Detect which cell encompasses the target text, then output its [X, Y] center coordinate. 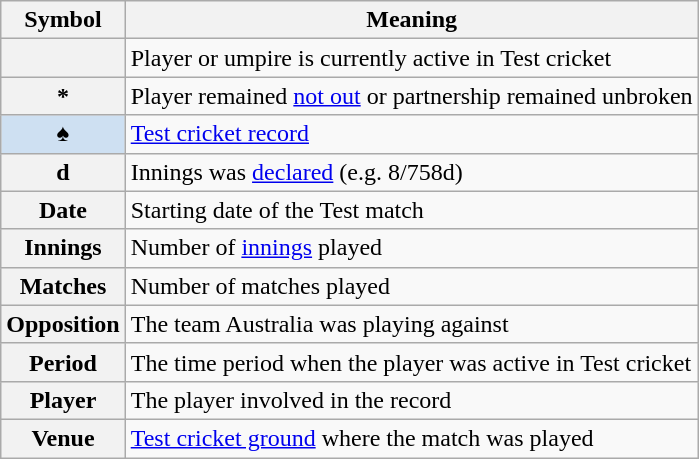
Date [63, 210]
Innings was declared (e.g. 8/758d) [412, 172]
Opposition [63, 324]
Number of innings played [412, 248]
Meaning [412, 20]
The time period when the player was active in Test cricket [412, 362]
Player remained not out or partnership remained unbroken [412, 96]
The player involved in the record [412, 400]
Symbol [63, 20]
♠ [63, 134]
Player or umpire is currently active in Test cricket [412, 58]
d [63, 172]
Matches [63, 286]
Innings [63, 248]
Player [63, 400]
Starting date of the Test match [412, 210]
Number of matches played [412, 286]
Test cricket ground where the match was played [412, 438]
Venue [63, 438]
Test cricket record [412, 134]
Period [63, 362]
* [63, 96]
The team Australia was playing against [412, 324]
